Provide the [X, Y] coordinate of the cell's center where the given text is located.  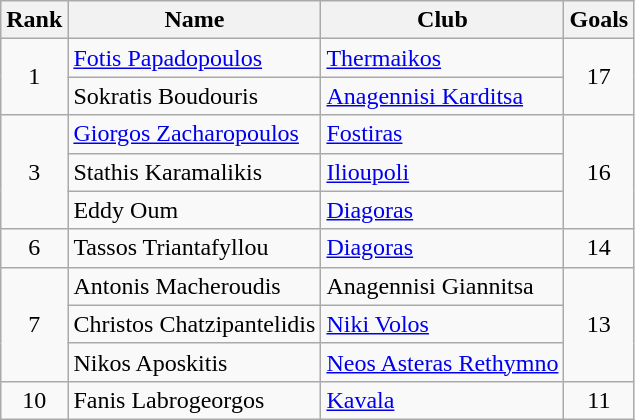
17 [599, 77]
Neos Asteras Rethymno [442, 362]
Niki Volos [442, 324]
7 [34, 324]
Thermaikos [442, 58]
Ilioupoli [442, 172]
Rank [34, 20]
Giorgos Zacharopoulos [194, 134]
Fanis Labrogeorgos [194, 400]
Eddy Oum [194, 210]
Kavala [442, 400]
6 [34, 248]
Antonis Macheroudis [194, 286]
Tassos Triantafyllou [194, 248]
11 [599, 400]
Fotis Papadopoulos [194, 58]
14 [599, 248]
Fostiras [442, 134]
Stathis Karamalikis [194, 172]
Sokratis Boudouris [194, 96]
16 [599, 172]
10 [34, 400]
Anagennisi Karditsa [442, 96]
1 [34, 77]
3 [34, 172]
Goals [599, 20]
Christos Chatzipantelidis [194, 324]
Name [194, 20]
Anagennisi Giannitsa [442, 286]
Nikos Aposkitis [194, 362]
13 [599, 324]
Club [442, 20]
